Return the [x, y] coordinate for the center point of the cell that contains the specified text.  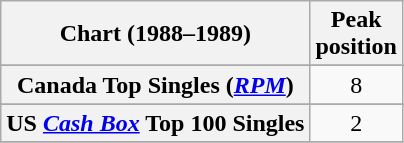
8 [356, 85]
Peakposition [356, 34]
2 [356, 123]
US Cash Box Top 100 Singles [156, 123]
Canada Top Singles (RPM) [156, 85]
Chart (1988–1989) [156, 34]
